From the cell containing the given text, extract its center point as [x, y] coordinate. 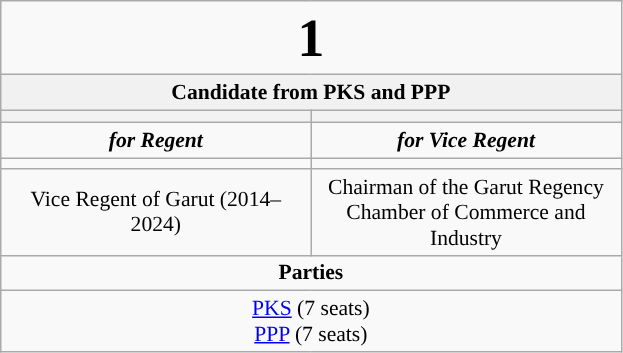
1 [311, 38]
Chairman of the Garut Regency Chamber of Commerce and Industry [466, 212]
Vice Regent of Garut (2014–2024) [156, 212]
for Regent [156, 141]
Candidate from PKS and PPP [311, 92]
Parties [311, 273]
for Vice Regent [466, 141]
PKS (7 seats)PPP (7 seats) [311, 322]
